Detect which cell encompasses the target text, then output its (x, y) center coordinate. 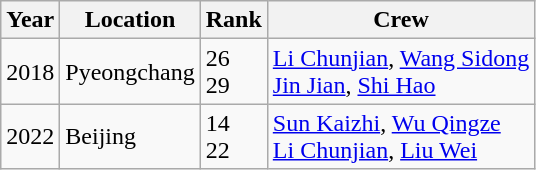
2022 (30, 136)
Sun Kaizhi, Wu QingzeLi Chunjian, Liu Wei (400, 136)
Year (30, 20)
2629 (234, 72)
2018 (30, 72)
Crew (400, 20)
Location (130, 20)
Beijing (130, 136)
1422 (234, 136)
Li Chunjian, Wang SidongJin Jian, Shi Hao (400, 72)
Rank (234, 20)
Pyeongchang (130, 72)
